Detect which cell encompasses the target text, then output its (X, Y) center coordinate. 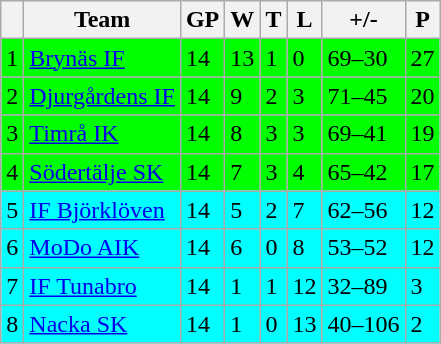
L (304, 20)
71–45 (364, 96)
Nacka SK (102, 324)
62–56 (364, 210)
53–52 (364, 248)
17 (422, 172)
40–106 (364, 324)
GP (202, 20)
IF Tunabro (102, 286)
69–41 (364, 134)
19 (422, 134)
32–89 (364, 286)
Timrå IK (102, 134)
MoDo AIK (102, 248)
9 (242, 96)
T (274, 20)
69–30 (364, 58)
+/- (364, 20)
20 (422, 96)
Södertälje SK (102, 172)
P (422, 20)
27 (422, 58)
W (242, 20)
Djurgårdens IF (102, 96)
Brynäs IF (102, 58)
65–42 (364, 172)
Team (102, 20)
IF Björklöven (102, 210)
